Extract the (X, Y) coordinate from the center of the cell holding the provided text.  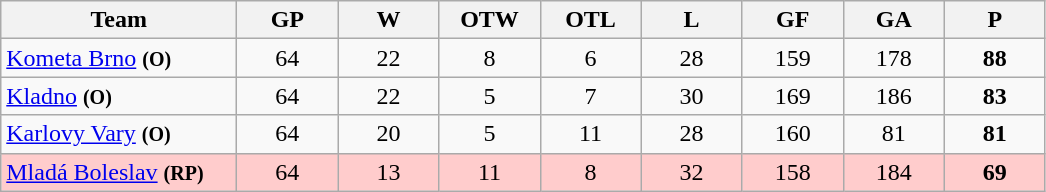
P (994, 20)
Karlovy Vary (O) (119, 134)
L (692, 20)
GP (288, 20)
83 (994, 96)
Kladno (O) (119, 96)
158 (792, 172)
69 (994, 172)
20 (388, 134)
13 (388, 172)
30 (692, 96)
OTL (590, 20)
Kometa Brno (O) (119, 58)
7 (590, 96)
GF (792, 20)
Mladá Boleslav (RP) (119, 172)
160 (792, 134)
OTW (490, 20)
186 (894, 96)
W (388, 20)
178 (894, 58)
88 (994, 58)
184 (894, 172)
159 (792, 58)
32 (692, 172)
Team (119, 20)
GA (894, 20)
169 (792, 96)
6 (590, 58)
